Search for the cell housing the specified text and yield its [X, Y] center coordinate. 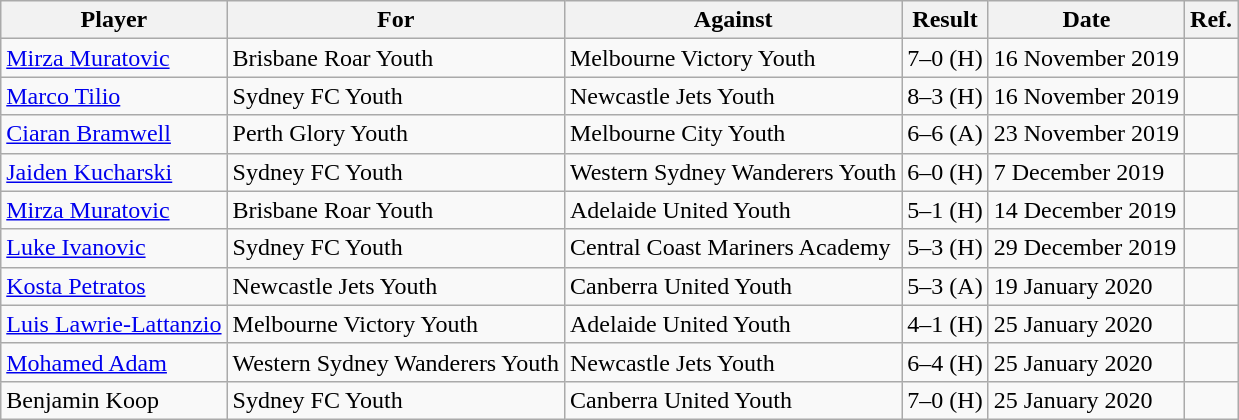
Player [114, 20]
23 November 2019 [1086, 134]
For [396, 20]
Ciaran Bramwell [114, 134]
29 December 2019 [1086, 248]
5–1 (H) [945, 210]
Melbourne City Youth [732, 134]
Central Coast Mariners Academy [732, 248]
19 January 2020 [1086, 286]
5–3 (H) [945, 248]
Ref. [1212, 20]
Result [945, 20]
14 December 2019 [1086, 210]
Against [732, 20]
Perth Glory Youth [396, 134]
Benjamin Koop [114, 400]
Mohamed Adam [114, 362]
Luke Ivanovic [114, 248]
8–3 (H) [945, 96]
Kosta Petratos [114, 286]
6–0 (H) [945, 172]
Luis Lawrie-Lattanzio [114, 324]
Jaiden Kucharski [114, 172]
6–6 (A) [945, 134]
4–1 (H) [945, 324]
5–3 (A) [945, 286]
Marco Tilio [114, 96]
Date [1086, 20]
7 December 2019 [1086, 172]
6–4 (H) [945, 362]
